Determine the [x, y] coordinate at the center of the cell enclosing the given text.  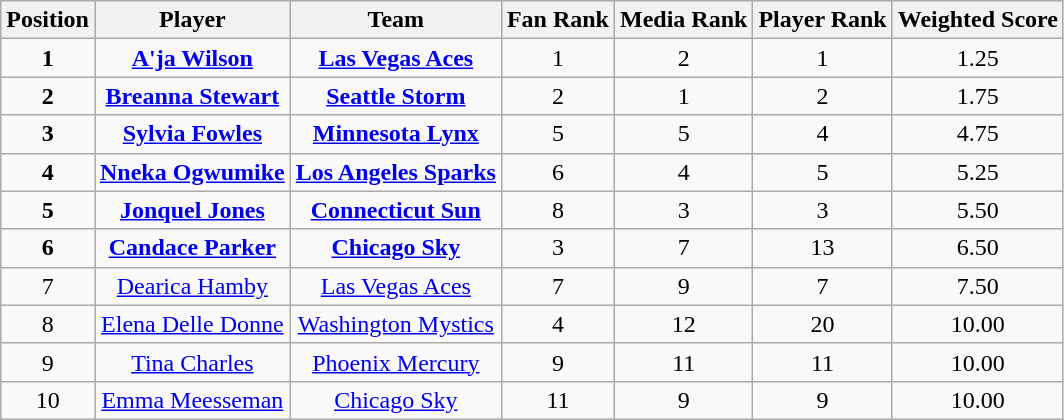
Weighted Score [978, 20]
Elena Delle Donne [192, 324]
Sylvia Fowles [192, 134]
Position [48, 20]
6.50 [978, 248]
Los Angeles Sparks [396, 172]
Candace Parker [192, 248]
A'ja Wilson [192, 58]
20 [822, 324]
Media Rank [683, 20]
5.50 [978, 210]
Connecticut Sun [396, 210]
Seattle Storm [396, 96]
Fan Rank [558, 20]
4.75 [978, 134]
Phoenix Mercury [396, 362]
1.75 [978, 96]
Emma Meesseman [192, 400]
1.25 [978, 58]
Tina Charles [192, 362]
7.50 [978, 286]
Washington Mystics [396, 324]
Dearica Hamby [192, 286]
5.25 [978, 172]
12 [683, 324]
13 [822, 248]
Minnesota Lynx [396, 134]
Nneka Ogwumike [192, 172]
10 [48, 400]
Player Rank [822, 20]
Team [396, 20]
Player [192, 20]
Jonquel Jones [192, 210]
Breanna Stewart [192, 96]
